Capture the cell that displays the provided text and extract its [X, Y] central coordinate. 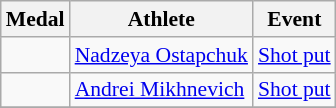
Andrei Mikhnevich [162, 90]
Medal [36, 19]
Nadzeya Ostapchuk [162, 55]
Event [294, 19]
Athlete [162, 19]
